Scan for the cell matching the given text and deliver its (x, y) coordinate at center. 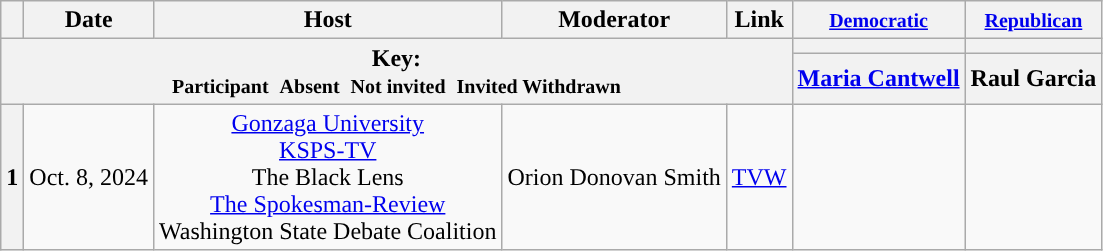
Moderator (614, 20)
1 (12, 177)
Raul Garcia (1034, 78)
Host (328, 20)
Orion Donovan Smith (614, 177)
Oct. 8, 2024 (89, 177)
Key: Participant Absent Not invited Invited Withdrawn (396, 72)
Gonzaga UniversityKSPS-TVThe Black LensThe Spokesman-ReviewWashington State Debate Coalition (328, 177)
Maria Cantwell (878, 78)
TVW (759, 177)
Date (89, 20)
Republican (1034, 20)
Link (759, 20)
Democratic (878, 20)
